Search for the cell housing the specified text and yield its (X, Y) center coordinate. 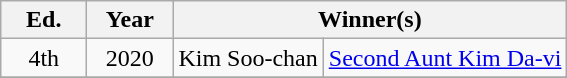
Ed. (44, 20)
4th (44, 58)
Second Aunt Kim Da-vi (445, 58)
2020 (130, 58)
Kim Soo-chan (248, 58)
Winner(s) (370, 20)
Year (130, 20)
